Scan for the cell matching the given text and deliver its (X, Y) coordinate at center. 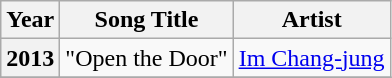
Song Title (146, 20)
"Open the Door" (146, 58)
Year (30, 20)
Im Chang-jung (312, 58)
2013 (30, 58)
Artist (312, 20)
